Capture the cell that displays the provided text and extract its [x, y] central coordinate. 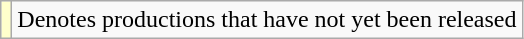
Denotes productions that have not yet been released [267, 20]
